Detect which cell encompasses the target text, then output its (X, Y) center coordinate. 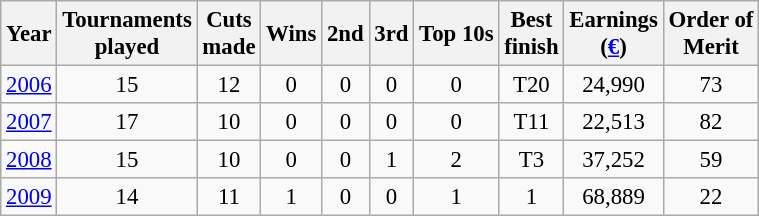
Order ofMerit (711, 34)
68,889 (614, 197)
22 (711, 197)
37,252 (614, 160)
2008 (29, 160)
T3 (532, 160)
T11 (532, 122)
2006 (29, 85)
Year (29, 34)
2007 (29, 122)
Best finish (532, 34)
59 (711, 160)
Tournaments played (127, 34)
2nd (346, 34)
Earnings(€) (614, 34)
2009 (29, 197)
Top 10s (456, 34)
17 (127, 122)
Wins (292, 34)
2 (456, 160)
73 (711, 85)
14 (127, 197)
3rd (392, 34)
11 (229, 197)
T20 (532, 85)
22,513 (614, 122)
12 (229, 85)
Cuts made (229, 34)
82 (711, 122)
24,990 (614, 85)
